Identify which cell holds the provided text, then report its (X, Y) central coordinate. 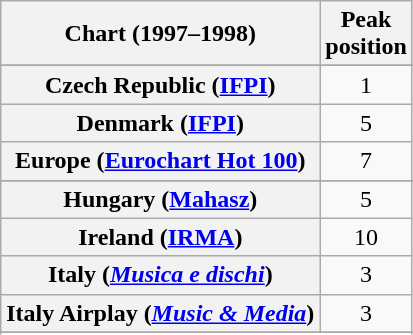
Denmark (IFPI) (160, 123)
Europe (Eurochart Hot 100) (160, 161)
Ireland (IRMA) (160, 237)
10 (366, 237)
Italy Airplay (Music & Media) (160, 313)
1 (366, 85)
Hungary (Mahasz) (160, 199)
Peakposition (366, 34)
Czech Republic (IFPI) (160, 85)
7 (366, 161)
Italy (Musica e dischi) (160, 275)
Chart (1997–1998) (160, 34)
